Find where the given text appears and provide that cell's center as (X, Y) coordinate. 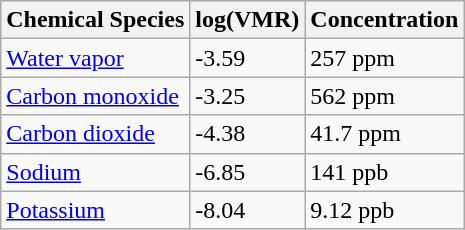
Chemical Species (96, 20)
Concentration (384, 20)
Carbon dioxide (96, 134)
-6.85 (248, 172)
log(VMR) (248, 20)
Potassium (96, 210)
Water vapor (96, 58)
Sodium (96, 172)
562 ppm (384, 96)
-3.59 (248, 58)
-8.04 (248, 210)
257 ppm (384, 58)
9.12 ppb (384, 210)
Carbon monoxide (96, 96)
-3.25 (248, 96)
41.7 ppm (384, 134)
141 ppb (384, 172)
-4.38 (248, 134)
